Provide the [X, Y] coordinate of the cell's center where the given text is located.  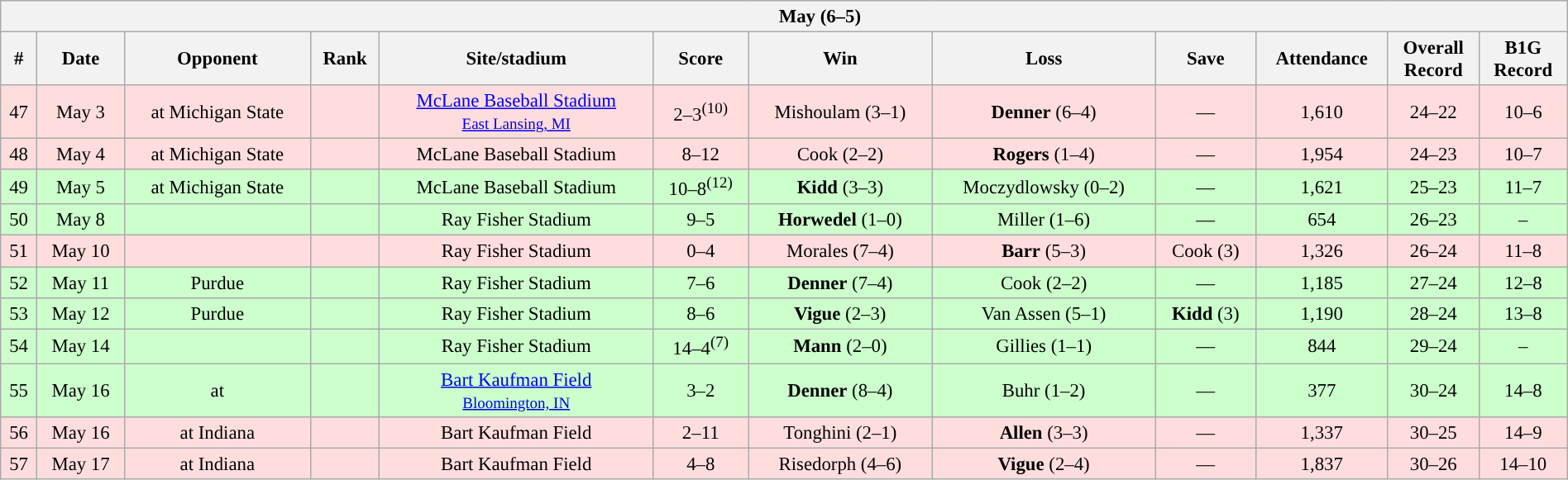
Barr (5–3) [1044, 251]
30–24 [1433, 390]
Rogers (1–4) [1044, 154]
Score [701, 58]
3–2 [701, 390]
377 [1322, 390]
May 3 [81, 112]
May 10 [81, 251]
14–9 [1523, 432]
Vigue (2–4) [1044, 463]
26–24 [1433, 251]
Denner (7–4) [840, 282]
Denner (8–4) [840, 390]
55 [19, 390]
48 [19, 154]
McLane Baseball StadiumEast Lansing, MI [516, 112]
1,837 [1322, 463]
Allen (3–3) [1044, 432]
Van Assen (5–1) [1044, 313]
654 [1322, 220]
8–6 [701, 313]
Attendance [1322, 58]
Site/stadium [516, 58]
10–7 [1523, 154]
Save [1206, 58]
Vigue (2–3) [840, 313]
1,190 [1322, 313]
Denner (6–4) [1044, 112]
50 [19, 220]
Rank [345, 58]
Win [840, 58]
May 8 [81, 220]
28–24 [1433, 313]
Morales (7–4) [840, 251]
9–5 [701, 220]
May 4 [81, 154]
Horwedel (1–0) [840, 220]
1,954 [1322, 154]
Mann (2–0) [840, 346]
14–10 [1523, 463]
May 12 [81, 313]
54 [19, 346]
1,185 [1322, 282]
12–8 [1523, 282]
11–7 [1523, 187]
57 [19, 463]
OverallRecord [1433, 58]
25–23 [1433, 187]
30–26 [1433, 463]
4–8 [701, 463]
Opponent [218, 58]
52 [19, 282]
Mishoulam (3–1) [840, 112]
0–4 [701, 251]
Kidd (3–3) [840, 187]
29–24 [1433, 346]
13–8 [1523, 313]
May 11 [81, 282]
53 [19, 313]
10–6 [1523, 112]
Moczydlowsky (0–2) [1044, 187]
49 [19, 187]
30–25 [1433, 432]
14–4(7) [701, 346]
26–23 [1433, 220]
May (6–5) [784, 17]
Gillies (1–1) [1044, 346]
1,326 [1322, 251]
Kidd (3) [1206, 313]
7–6 [701, 282]
24–22 [1433, 112]
1,610 [1322, 112]
at [218, 390]
Risedorph (4–6) [840, 463]
10–8(12) [701, 187]
1,337 [1322, 432]
May 17 [81, 463]
Loss [1044, 58]
Bart Kaufman FieldBloomington, IN [516, 390]
May 5 [81, 187]
8–12 [701, 154]
Date [81, 58]
Cook (3) [1206, 251]
27–24 [1433, 282]
Miller (1–6) [1044, 220]
Tonghini (2–1) [840, 432]
# [19, 58]
56 [19, 432]
24–23 [1433, 154]
1,621 [1322, 187]
11–8 [1523, 251]
Buhr (1–2) [1044, 390]
14–8 [1523, 390]
May 14 [81, 346]
2–11 [701, 432]
47 [19, 112]
B1GRecord [1523, 58]
2–3(10) [701, 112]
844 [1322, 346]
51 [19, 251]
